Scan for the cell matching the given text and deliver its [x, y] coordinate at center. 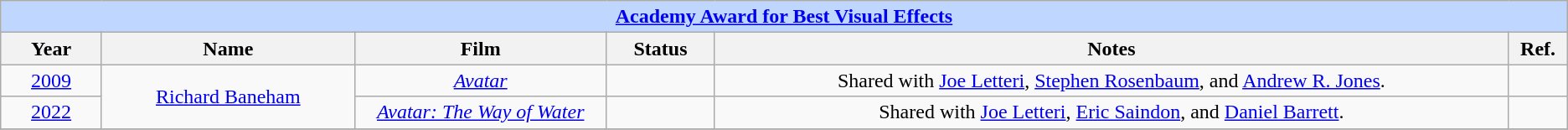
Academy Award for Best Visual Effects [784, 17]
Status [660, 49]
Ref. [1538, 49]
Shared with Joe Letteri, Stephen Rosenbaum, and Andrew R. Jones. [1112, 81]
2022 [52, 112]
Avatar: The Way of Water [481, 112]
2009 [52, 81]
Avatar [481, 81]
Year [52, 49]
Notes [1112, 49]
Name [228, 49]
Richard Baneham [228, 96]
Film [481, 49]
Shared with Joe Letteri, Eric Saindon, and Daniel Barrett. [1112, 112]
